Return the (X, Y) coordinate for the center point of the cell that contains the specified text.  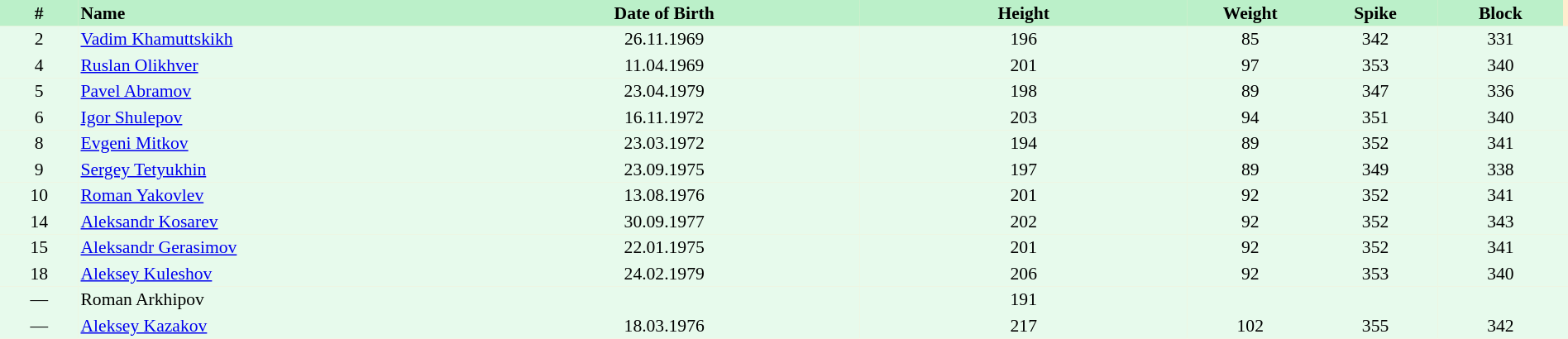
203 (1024, 117)
Evgeni Mitkov (273, 144)
2 (39, 40)
202 (1024, 222)
85 (1250, 40)
23.04.1979 (664, 91)
Vadim Khamuttskikh (273, 40)
336 (1500, 91)
24.02.1979 (664, 274)
22.01.1975 (664, 248)
Aleksey Kuleshov (273, 274)
Block (1500, 13)
194 (1024, 144)
102 (1250, 326)
197 (1024, 169)
16.11.1972 (664, 117)
338 (1500, 169)
18 (39, 274)
196 (1024, 40)
10 (39, 195)
9 (39, 169)
Name (273, 13)
# (39, 13)
206 (1024, 274)
5 (39, 91)
Aleksey Kazakov (273, 326)
351 (1374, 117)
Roman Arkhipov (273, 299)
30.09.1977 (664, 222)
Igor Shulepov (273, 117)
349 (1374, 169)
217 (1024, 326)
Pavel Abramov (273, 91)
14 (39, 222)
Aleksandr Kosarev (273, 222)
15 (39, 248)
26.11.1969 (664, 40)
343 (1500, 222)
331 (1500, 40)
94 (1250, 117)
Sergey Tetyukhin (273, 169)
Roman Yakovlev (273, 195)
355 (1374, 326)
13.08.1976 (664, 195)
23.03.1972 (664, 144)
Date of Birth (664, 13)
Height (1024, 13)
191 (1024, 299)
23.09.1975 (664, 169)
4 (39, 65)
Spike (1374, 13)
198 (1024, 91)
347 (1374, 91)
6 (39, 117)
Aleksandr Gerasimov (273, 248)
8 (39, 144)
Ruslan Olikhver (273, 65)
Weight (1250, 13)
11.04.1969 (664, 65)
18.03.1976 (664, 326)
97 (1250, 65)
